Capture the cell that displays the provided text and extract its (x, y) central coordinate. 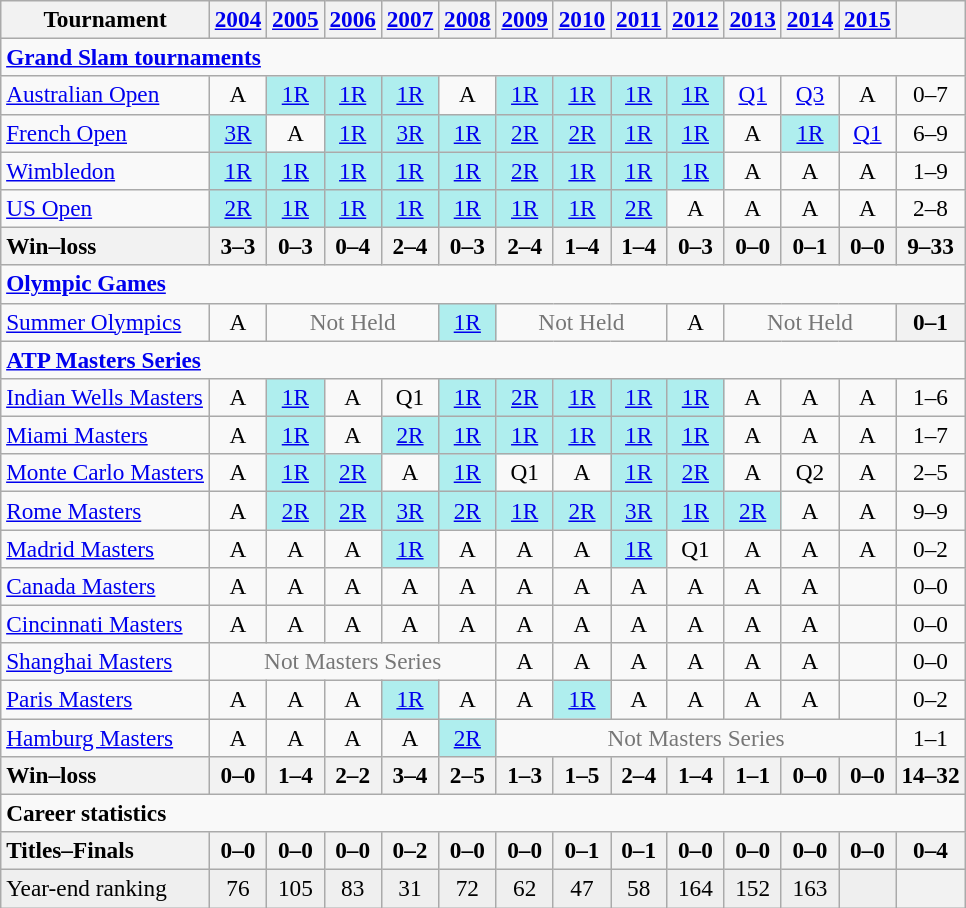
Tournament (106, 19)
1–9 (930, 170)
9–9 (930, 510)
2007 (410, 19)
Summer Olympics (106, 322)
164 (696, 888)
163 (810, 888)
2005 (296, 19)
47 (582, 888)
Rome Masters (106, 510)
Titles–Finals (106, 850)
0–7 (930, 95)
Australian Open (106, 95)
Shanghai Masters (106, 662)
1–7 (930, 435)
72 (468, 888)
152 (752, 888)
Grand Slam tournaments (483, 57)
Monte Carlo Masters (106, 473)
58 (639, 888)
2010 (582, 19)
2012 (696, 19)
2008 (468, 19)
2–2 (352, 775)
31 (410, 888)
2–8 (930, 208)
2009 (524, 19)
2011 (639, 19)
Madrid Masters (106, 548)
Cincinnati Masters (106, 624)
Q2 (810, 473)
Olympic Games (483, 284)
9–33 (930, 246)
62 (524, 888)
Paris Masters (106, 699)
French Open (106, 133)
2006 (352, 19)
76 (238, 888)
14–32 (930, 775)
1–6 (930, 397)
1–5 (582, 775)
Q3 (810, 95)
Career statistics (483, 813)
Wimbledon (106, 170)
3–3 (238, 246)
105 (296, 888)
2013 (752, 19)
US Open (106, 208)
ATP Masters Series (483, 359)
Miami Masters (106, 435)
Hamburg Masters (106, 737)
2004 (238, 19)
2015 (868, 19)
6–9 (930, 133)
1–3 (524, 775)
Indian Wells Masters (106, 397)
2014 (810, 19)
Canada Masters (106, 586)
3–4 (410, 775)
83 (352, 888)
Year-end ranking (106, 888)
